For the text-containing cell, return its midpoint in [X, Y] coordinate format. 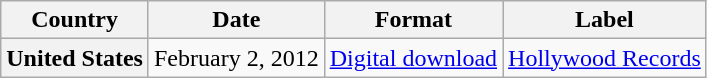
Hollywood Records [605, 58]
Digital download [413, 58]
Label [605, 20]
Country [75, 20]
Date [236, 20]
February 2, 2012 [236, 58]
Format [413, 20]
United States [75, 58]
